Output the (X, Y) coordinate of the center of the cell containing the given text.  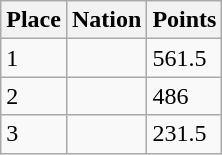
Points (184, 20)
Nation (106, 20)
Place (34, 20)
561.5 (184, 58)
2 (34, 96)
1 (34, 58)
486 (184, 96)
231.5 (184, 134)
3 (34, 134)
